Find where the given text appears and provide that cell's center as [X, Y] coordinate. 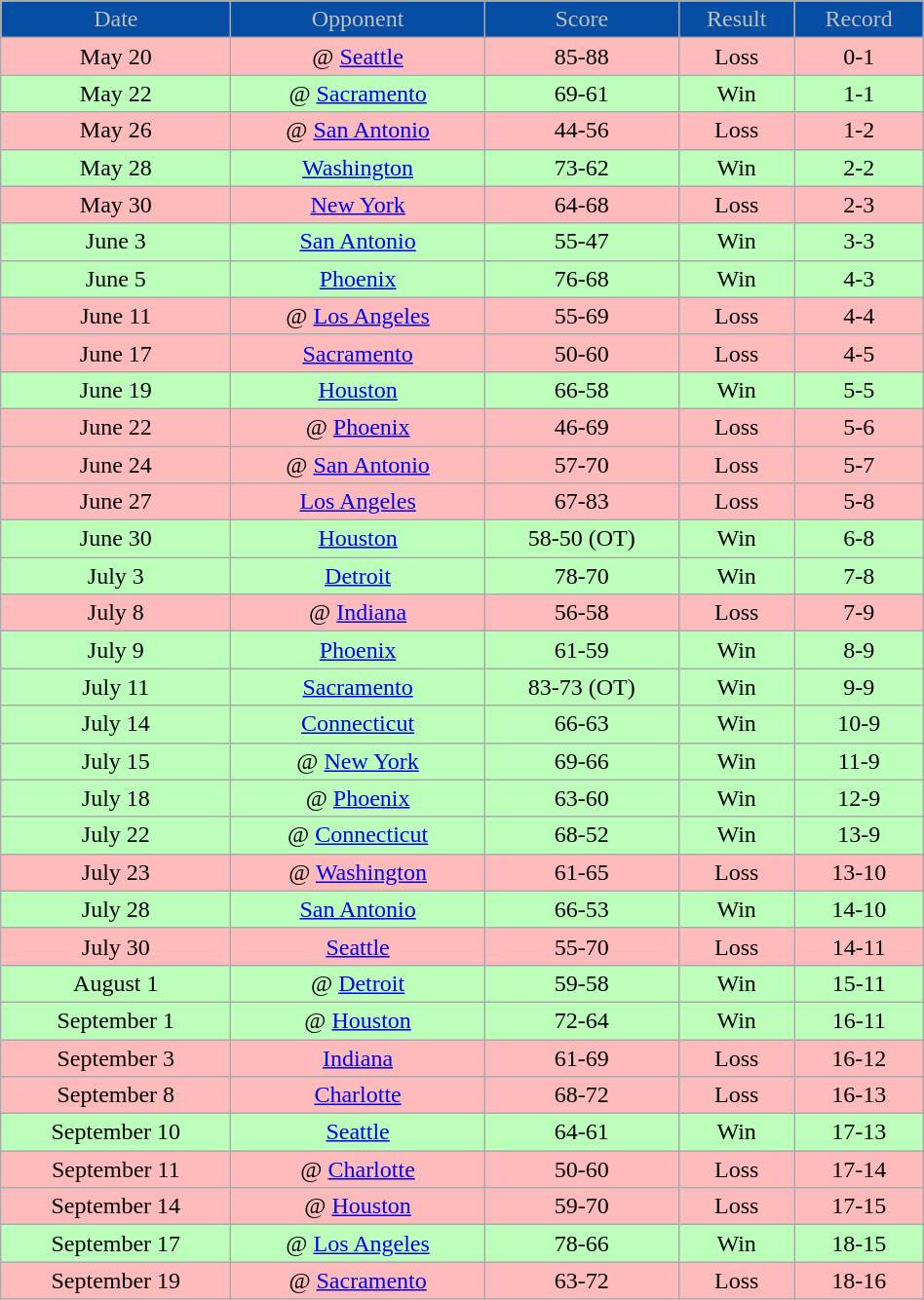
September 3 [116, 1057]
13-10 [859, 872]
September 19 [116, 1281]
78-70 [581, 576]
May 22 [116, 94]
63-72 [581, 1281]
69-61 [581, 94]
Score [581, 19]
@ Seattle [358, 57]
61-69 [581, 1057]
58-50 (OT) [581, 539]
Result [737, 19]
September 8 [116, 1095]
15-11 [859, 983]
67-83 [581, 502]
14-11 [859, 946]
11-9 [859, 761]
September 14 [116, 1206]
16-12 [859, 1057]
72-64 [581, 1020]
44-56 [581, 131]
June 5 [116, 279]
1-2 [859, 131]
68-52 [581, 835]
55-47 [581, 242]
12-9 [859, 798]
May 28 [116, 168]
Record [859, 19]
16-13 [859, 1095]
@ Washington [358, 872]
@ Detroit [358, 983]
July 15 [116, 761]
5-7 [859, 465]
June 27 [116, 502]
@ Indiana [358, 613]
2-3 [859, 205]
Detroit [358, 576]
17-14 [859, 1169]
17-13 [859, 1132]
July 11 [116, 687]
59-58 [581, 983]
3-3 [859, 242]
Date [116, 19]
18-15 [859, 1243]
4-5 [859, 353]
September 10 [116, 1132]
June 30 [116, 539]
66-53 [581, 909]
64-61 [581, 1132]
66-58 [581, 390]
May 26 [116, 131]
17-15 [859, 1206]
June 22 [116, 427]
June 24 [116, 465]
4-3 [859, 279]
16-11 [859, 1020]
61-65 [581, 872]
73-62 [581, 168]
85-88 [581, 57]
June 19 [116, 390]
1-1 [859, 94]
July 23 [116, 872]
May 30 [116, 205]
57-70 [581, 465]
61-59 [581, 650]
July 3 [116, 576]
78-66 [581, 1243]
Los Angeles [358, 502]
18-16 [859, 1281]
July 30 [116, 946]
5-5 [859, 390]
New York [358, 205]
4-4 [859, 316]
10-9 [859, 724]
July 9 [116, 650]
64-68 [581, 205]
July 8 [116, 613]
June 17 [116, 353]
Connecticut [358, 724]
7-9 [859, 613]
63-60 [581, 798]
Charlotte [358, 1095]
August 1 [116, 983]
@ Connecticut [358, 835]
83-73 (OT) [581, 687]
September 1 [116, 1020]
76-68 [581, 279]
June 11 [116, 316]
6-8 [859, 539]
59-70 [581, 1206]
69-66 [581, 761]
5-8 [859, 502]
14-10 [859, 909]
Opponent [358, 19]
13-9 [859, 835]
@ New York [358, 761]
5-6 [859, 427]
56-58 [581, 613]
55-70 [581, 946]
Washington [358, 168]
8-9 [859, 650]
July 18 [116, 798]
May 20 [116, 57]
7-8 [859, 576]
@ Charlotte [358, 1169]
September 17 [116, 1243]
July 14 [116, 724]
June 3 [116, 242]
July 22 [116, 835]
0-1 [859, 57]
66-63 [581, 724]
55-69 [581, 316]
9-9 [859, 687]
46-69 [581, 427]
68-72 [581, 1095]
September 11 [116, 1169]
Indiana [358, 1057]
July 28 [116, 909]
2-2 [859, 168]
